Extract the (x, y) coordinate from the center of the cell holding the provided text.  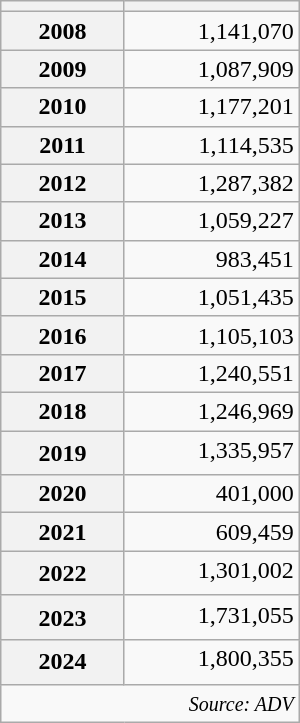
609,459 (212, 532)
1,246,969 (212, 411)
2011 (63, 145)
1,051,435 (212, 297)
1,800,355 (212, 662)
2018 (63, 411)
Source: ADV (150, 703)
2022 (63, 573)
2010 (63, 107)
2024 (63, 662)
2019 (63, 452)
1,240,551 (212, 373)
2008 (63, 31)
1,731,055 (212, 617)
2015 (63, 297)
2016 (63, 335)
2009 (63, 69)
1,141,070 (212, 31)
1,087,909 (212, 69)
1,335,957 (212, 452)
2020 (63, 494)
1,177,201 (212, 107)
983,451 (212, 259)
2012 (63, 183)
1,059,227 (212, 221)
2017 (63, 373)
401,000 (212, 494)
2021 (63, 532)
2023 (63, 617)
1,301,002 (212, 573)
1,287,382 (212, 183)
1,105,103 (212, 335)
1,114,535 (212, 145)
2014 (63, 259)
2013 (63, 221)
